Return [x, y] of the center of cell containing provided text 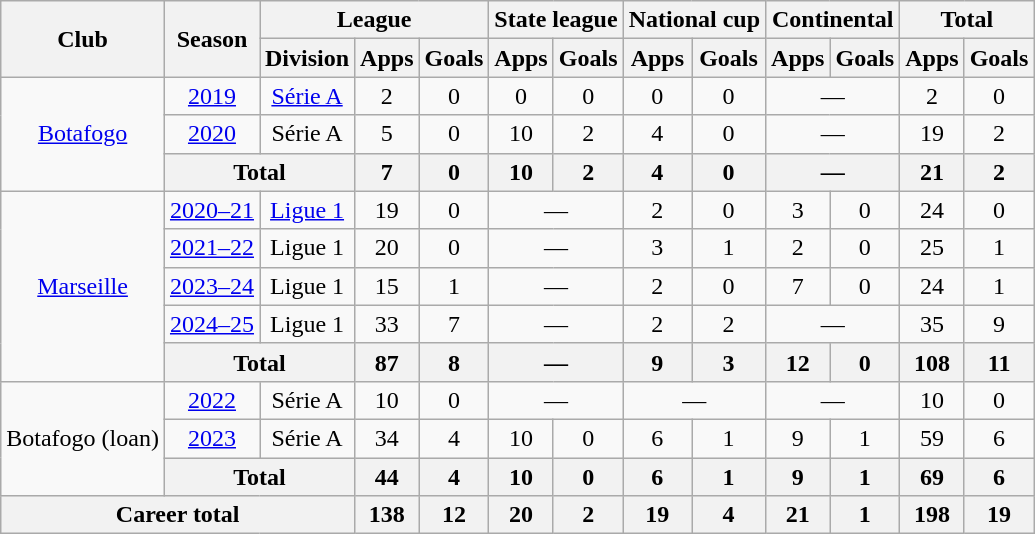
2019 [212, 96]
Division [308, 58]
Career total [178, 515]
15 [387, 286]
87 [387, 362]
59 [932, 438]
Continental [833, 20]
8 [454, 362]
69 [932, 477]
34 [387, 438]
33 [387, 324]
State league [556, 20]
35 [932, 324]
2023–24 [212, 286]
Botafogo (loan) [83, 438]
Botafogo [83, 134]
2022 [212, 400]
National cup [694, 20]
2021–22 [212, 248]
138 [387, 515]
11 [999, 362]
25 [932, 248]
198 [932, 515]
2023 [212, 438]
108 [932, 362]
2020 [212, 134]
2020–21 [212, 210]
2024–25 [212, 324]
5 [387, 134]
44 [387, 477]
Club [83, 39]
Marseille [83, 286]
Season [212, 39]
League [374, 20]
